Identify which cell holds the provided text, then report its (X, Y) central coordinate. 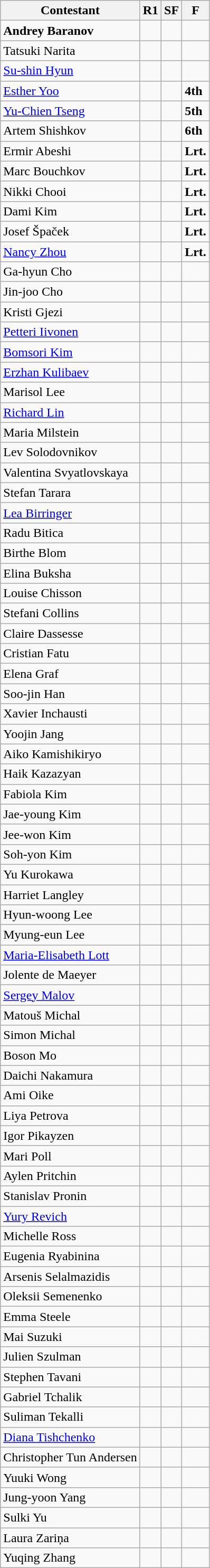
Soh-yon Kim (70, 854)
Cristian Fatu (70, 654)
Ga-hyun Cho (70, 272)
Birthe Blom (70, 553)
6th (196, 131)
Maria Milstein (70, 432)
Harriet Langley (70, 895)
Su-shin Hyun (70, 71)
Jee-won Kim (70, 834)
Aylen Pritchin (70, 1176)
Yoojin Jang (70, 734)
Yu-Chien Tseng (70, 111)
Simon Michal (70, 1035)
Louise Chisson (70, 593)
Andrey Baranov (70, 31)
Valentina Svyatlovskaya (70, 473)
Petteri Iivonen (70, 332)
F (196, 11)
Jolente de Maeyer (70, 975)
Stefan Tarara (70, 493)
Sergey Malov (70, 995)
Mari Poll (70, 1156)
Stephen Tavani (70, 1377)
Esther Yoo (70, 91)
Stanislav Pronin (70, 1196)
Ermir Abeshi (70, 151)
Suliman Tekalli (70, 1417)
Fabiola Kim (70, 794)
SF (172, 11)
Xavier Inchausti (70, 714)
Oleksii Semenenko (70, 1297)
Bomsori Kim (70, 352)
Josef Špaček (70, 231)
Hyun-woong Lee (70, 915)
Matouš Michal (70, 1015)
Aiko Kamishikiryo (70, 754)
Daichi Nakamura (70, 1075)
Jung-yoon Yang (70, 1497)
Yu Kurokawa (70, 874)
Laura Zariņa (70, 1538)
Elena Graf (70, 674)
Jae-young Kim (70, 814)
Mai Suzuki (70, 1337)
Contestant (70, 11)
Soo-jin Han (70, 694)
Yuqing Zhang (70, 1558)
Julien Szulman (70, 1357)
Erzhan Kulibaev (70, 372)
Sulki Yu (70, 1517)
Dami Kim (70, 211)
Marc Bouchkov (70, 171)
Artem Shishkov (70, 131)
Nikki Chooi (70, 191)
Eugenia Ryabinina (70, 1257)
Christopher Tun Andersen (70, 1457)
Yury Revich (70, 1216)
Claire Dassesse (70, 634)
5th (196, 111)
Elina Buksha (70, 573)
Boson Mo (70, 1055)
Radu Bitica (70, 533)
Michelle Ross (70, 1236)
Igor Pikayzen (70, 1136)
R1 (150, 11)
Haik Kazazyan (70, 774)
Richard Lin (70, 412)
Maria-Elisabeth Lott (70, 955)
Emma Steele (70, 1317)
Tatsuki Narita (70, 51)
4th (196, 91)
Myung-eun Lee (70, 935)
Jin-joo Cho (70, 292)
Nancy Zhou (70, 252)
Lev Solodovnikov (70, 452)
Liya Petrova (70, 1116)
Stefani Collins (70, 613)
Diana Tishchenko (70, 1437)
Lea Birringer (70, 513)
Ami Oike (70, 1095)
Kristi Gjezi (70, 312)
Yuuki Wong (70, 1477)
Arsenis Selalmazidis (70, 1277)
Marisol Lee (70, 392)
Gabriel Tchalik (70, 1397)
